Locate the cell with the specified text and output its (x, y) center coordinate. 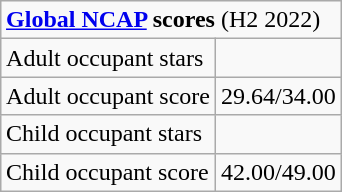
Child occupant stars (108, 134)
Adult occupant stars (108, 58)
Adult occupant score (108, 96)
29.64/34.00 (279, 96)
Global NCAP scores (H2 2022) (172, 20)
42.00/49.00 (279, 172)
Child occupant score (108, 172)
